Determine the [x, y] coordinate at the center of the cell enclosing the given text.  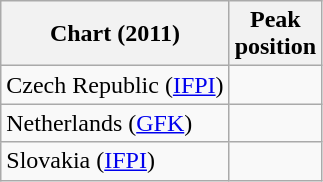
Slovakia (IFPI) [115, 161]
Czech Republic (IFPI) [115, 85]
Peakposition [275, 34]
Netherlands (GFK) [115, 123]
Chart (2011) [115, 34]
